Capture the cell that displays the provided text and extract its [x, y] central coordinate. 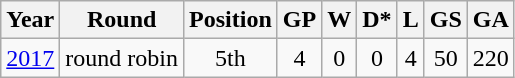
GP [299, 20]
D* [377, 20]
50 [446, 58]
Position [231, 20]
GS [446, 20]
5th [231, 58]
GA [490, 20]
round robin [122, 58]
2017 [30, 58]
Round [122, 20]
W [340, 20]
L [410, 20]
220 [490, 58]
Year [30, 20]
